Identify which cell holds the provided text, then report its (X, Y) central coordinate. 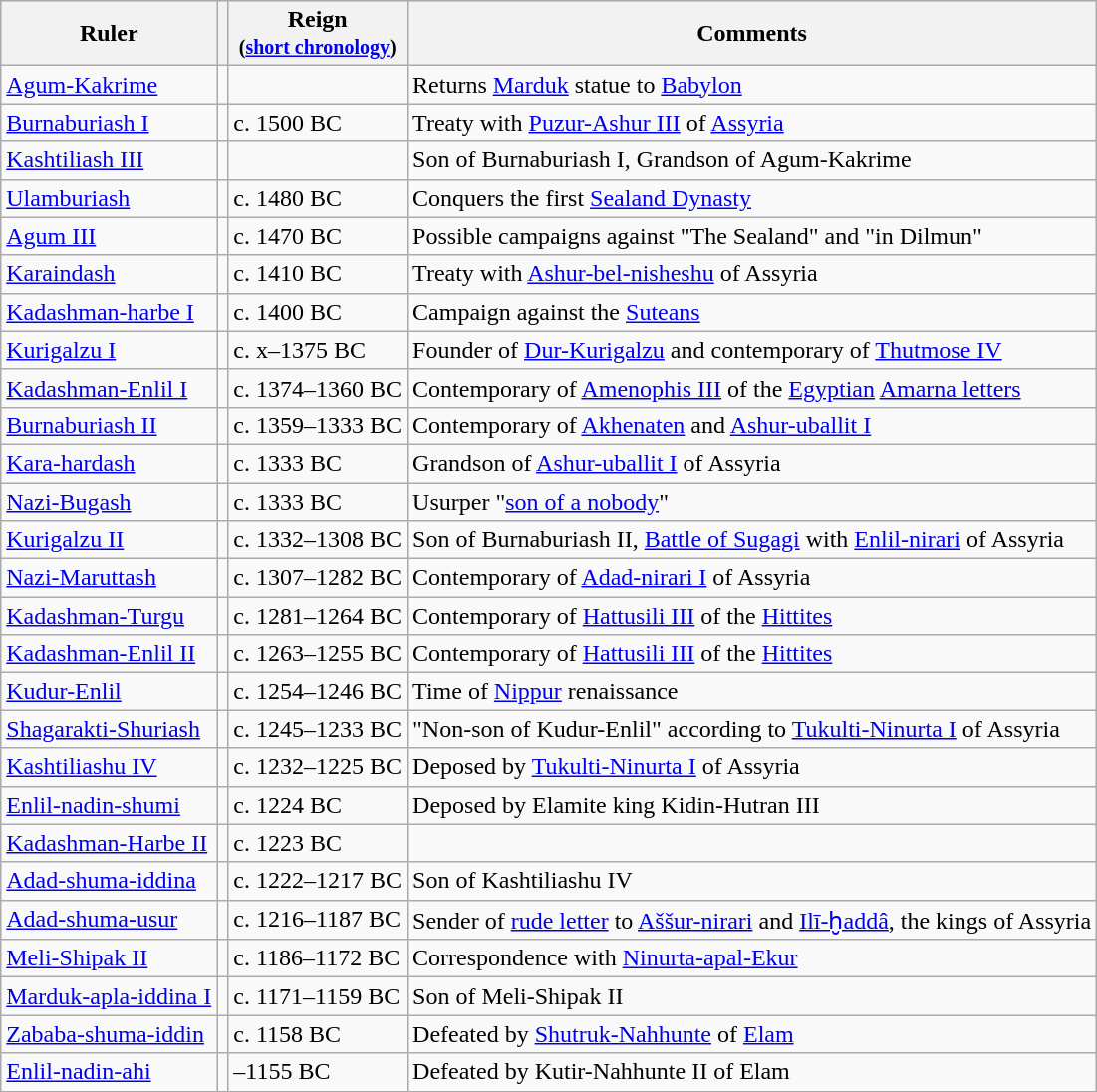
Deposed by Elamite king Kidin-Hutran III (752, 805)
c. 1410 BC (318, 274)
Time of Nippur renaissance (752, 691)
Zababa-shuma-iddin (110, 1034)
Kurigalzu I (110, 350)
c. 1470 BC (318, 236)
Defeated by Kutir-Nahhunte II of Elam (752, 1072)
Defeated by Shutruk-Nahhunte of Elam (752, 1034)
Conquers the first Sealand Dynasty (752, 198)
Sender of rude letter to Aššur-nirari and Ilī-ḫaddâ, the kings of Assyria (752, 920)
c. 1400 BC (318, 312)
c. 1480 BC (318, 198)
c. 1332–1308 BC (318, 540)
Ruler (110, 34)
Deposed by Tukulti-Ninurta I of Assyria (752, 767)
Nazi-Maruttash (110, 578)
c. 1263–1255 BC (318, 654)
c. 1359–1333 BC (318, 425)
c. x–1375 BC (318, 350)
Agum III (110, 236)
Kara-hardash (110, 463)
Agum-Kakrime (110, 85)
Son of Burnaburiash II, Battle of Sugagi with Enlil-nirari of Assyria (752, 540)
Kashtiliashu IV (110, 767)
c. 1254–1246 BC (318, 691)
Treaty with Puzur-Ashur III of Assyria (752, 123)
Usurper "son of a nobody" (752, 501)
c. 1222–1217 BC (318, 881)
Kashtiliash III (110, 160)
Reign(short chronology) (318, 34)
Contemporary of Akhenaten and Ashur-uballit I (752, 425)
Campaign against the Suteans (752, 312)
Correspondence with Ninurta-apal-Ekur (752, 958)
Adad-shuma-iddina (110, 881)
Kurigalzu II (110, 540)
c. 1216–1187 BC (318, 920)
Contemporary of Adad-nirari I of Assyria (752, 578)
Marduk-apla-iddina I (110, 996)
c. 1232–1225 BC (318, 767)
Possible campaigns against "The Sealand" and "in Dilmun" (752, 236)
c. 1245–1233 BC (318, 729)
Returns Marduk statue to Babylon (752, 85)
Shagarakti-Shuriash (110, 729)
c. 1307–1282 BC (318, 578)
Kudur-Enlil (110, 691)
c. 1171–1159 BC (318, 996)
Kadashman-harbe I (110, 312)
Son of Burnaburiash I, Grandson of Agum-Kakrime (752, 160)
Contemporary of Amenophis III of the Egyptian Amarna letters (752, 388)
Nazi-Bugash (110, 501)
c. 1158 BC (318, 1034)
c. 1223 BC (318, 843)
Enlil-nadin-ahi (110, 1072)
Comments (752, 34)
Son of Kashtiliashu IV (752, 881)
Son of Meli-Shipak II (752, 996)
"Non-son of Kudur-Enlil" according to Tukulti-Ninurta I of Assyria (752, 729)
c. 1186–1172 BC (318, 958)
Enlil-nadin-shumi (110, 805)
–1155 BC (318, 1072)
Burnaburiash II (110, 425)
Ulamburiash (110, 198)
Meli-Shipak II (110, 958)
c. 1374–1360 BC (318, 388)
Karaindash (110, 274)
Kadashman-Enlil II (110, 654)
c. 1500 BC (318, 123)
Founder of Dur-Kurigalzu and contemporary of Thutmose IV (752, 350)
c. 1224 BC (318, 805)
Kadashman-Turgu (110, 616)
c. 1281–1264 BC (318, 616)
Grandson of Ashur-uballit I of Assyria (752, 463)
Adad-shuma-usur (110, 920)
Kadashman-Enlil I (110, 388)
Burnaburiash I (110, 123)
Kadashman-Harbe II (110, 843)
Treaty with Ashur-bel-nisheshu of Assyria (752, 274)
